Find where the given text appears and provide that cell's center as [x, y] coordinate. 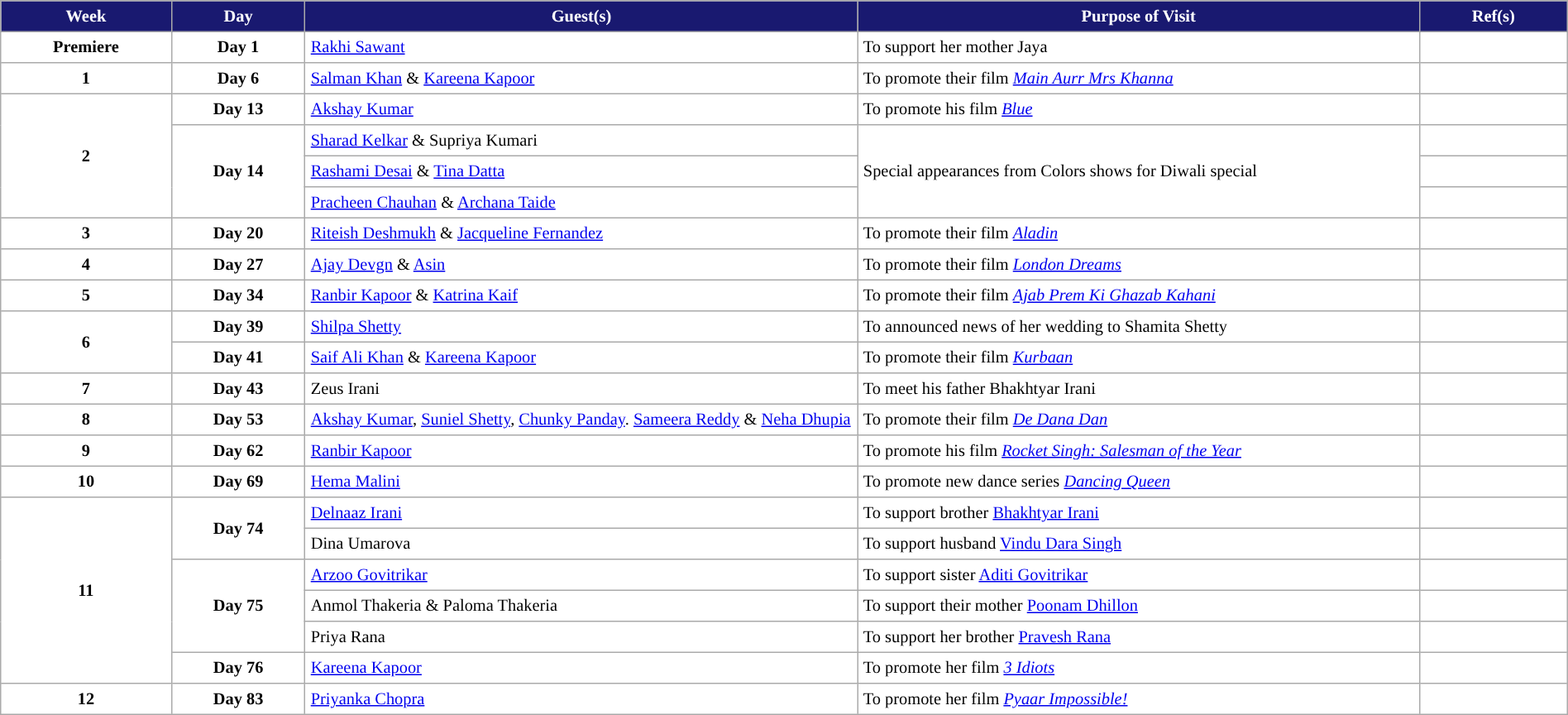
To support brother Bhakhtyar Irani [1138, 512]
11 [86, 589]
Akshay Kumar [581, 109]
Ranbir Kapoor & Katrina Kaif [581, 295]
To meet his father Bhakhtyar Irani [1138, 388]
Zeus Irani [581, 388]
Riteish Deshmukh & Jacqueline Fernandez [581, 233]
Day 27 [238, 264]
Day 83 [238, 698]
To support her mother Jaya [1138, 47]
Day 6 [238, 78]
Sharad Kelkar & Supriya Kumari [581, 140]
To announced news of her wedding to Shamita Shetty [1138, 326]
3 [86, 233]
Salman Khan & Kareena Kapoor [581, 78]
Day 62 [238, 450]
Rakhi Sawant [581, 47]
To support her brother Pravesh Rana [1138, 636]
To support husband Vindu Dara Singh [1138, 544]
Hema Malini [581, 482]
To promote her film 3 Idiots [1138, 668]
7 [86, 388]
Purpose of Visit [1138, 16]
Priyanka Chopra [581, 698]
Akshay Kumar, Suniel Shetty, Chunky Panday. Sameera Reddy & Neha Dhupia [581, 420]
Day 75 [238, 605]
10 [86, 482]
Dina Umarova [581, 544]
Saif Ali Khan & Kareena Kapoor [581, 357]
Guest(s) [581, 16]
Day 13 [238, 109]
Anmol Thakeria & Paloma Thakeria [581, 606]
Delnaaz Irani [581, 512]
Pracheen Chauhan & Archana Taide [581, 202]
To promote their film London Dreams [1138, 264]
Day 20 [238, 233]
9 [86, 450]
To promote their film Kurbaan [1138, 357]
Day 53 [238, 420]
To promote new dance series Dancing Queen [1138, 482]
To promote his film Blue [1138, 109]
1 [86, 78]
Day 43 [238, 388]
Premiere [86, 47]
5 [86, 295]
Special appearances from Colors shows for Diwali special [1138, 170]
To promote their film Ajab Prem Ki Ghazab Kahani [1138, 295]
Week [86, 16]
To promote their film De Dana Dan [1138, 420]
Priya Rana [581, 636]
To support their mother Poonam Dhillon [1138, 606]
To promote her film Pyaar Impossible! [1138, 698]
Ranbir Kapoor [581, 450]
To promote their film Main Aurr Mrs Khanna [1138, 78]
Day [238, 16]
Day 14 [238, 170]
Day 1 [238, 47]
Day 39 [238, 326]
2 [86, 156]
12 [86, 698]
To support sister Aditi Govitrikar [1138, 574]
8 [86, 420]
Kareena Kapoor [581, 668]
Day 34 [238, 295]
Day 69 [238, 482]
Rashami Desai & Tina Datta [581, 171]
4 [86, 264]
6 [86, 341]
Day 76 [238, 668]
Day 41 [238, 357]
Ajay Devgn & Asin [581, 264]
To promote their film Aladin [1138, 233]
Arzoo Govitrikar [581, 574]
Day 74 [238, 528]
To promote his film Rocket Singh: Salesman of the Year [1138, 450]
Shilpa Shetty [581, 326]
Ref(s) [1494, 16]
